For the text-containing cell, return its midpoint in [x, y] coordinate format. 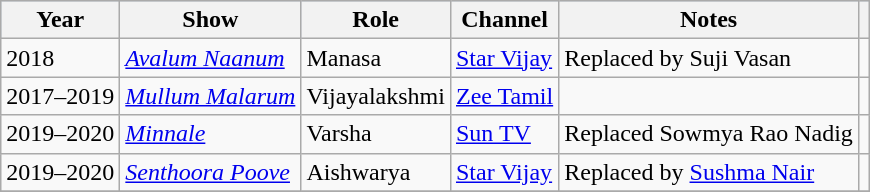
Replaced Sowmya Rao Nadig [709, 134]
Avalum Naanum [210, 58]
Vijayalakshmi [376, 96]
2017–2019 [60, 96]
Aishwarya [376, 172]
Minnale [210, 134]
Sun TV [504, 134]
Role [376, 20]
Year [60, 20]
Mullum Malarum [210, 96]
Replaced by Suji Vasan [709, 58]
Manasa [376, 58]
Zee Tamil [504, 96]
Varsha [376, 134]
2018 [60, 58]
Show [210, 20]
Replaced by Sushma Nair [709, 172]
Notes [709, 20]
Channel [504, 20]
Senthoora Poove [210, 172]
